Search for the cell housing the specified text and yield its [X, Y] center coordinate. 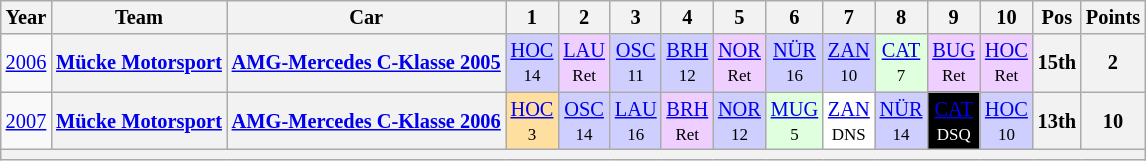
Points [1113, 17]
6 [794, 17]
4 [687, 17]
ZAN10 [849, 63]
NÜR16 [794, 63]
AMG-Mercedes C-Klasse 2006 [366, 121]
5 [740, 17]
BRHRet [687, 121]
BRH12 [687, 63]
HOC14 [532, 63]
CATDSQ [954, 121]
1 [532, 17]
OSC11 [636, 63]
MUG5 [794, 121]
HOC3 [532, 121]
CAT7 [902, 63]
Pos [1057, 17]
HOC10 [1006, 121]
AMG-Mercedes C-Klasse 2005 [366, 63]
LAURet [584, 63]
9 [954, 17]
3 [636, 17]
2007 [26, 121]
HOCRet [1006, 63]
15th [1057, 63]
NOR12 [740, 121]
OSC14 [584, 121]
2006 [26, 63]
BUGRet [954, 63]
Year [26, 17]
LAU16 [636, 121]
ZANDNS [849, 121]
NORRet [740, 63]
NÜR14 [902, 121]
8 [902, 17]
13th [1057, 121]
Car [366, 17]
Team [139, 17]
7 [849, 17]
